Extract the [X, Y] coordinate from the center of the cell holding the provided text.  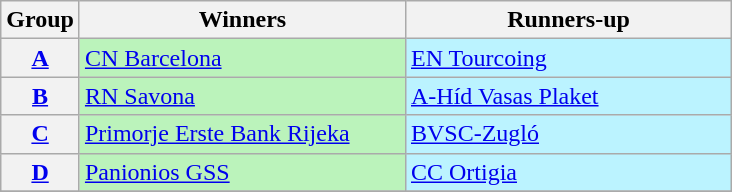
Winners [242, 20]
Runners-up [568, 20]
Primorje Erste Bank Rijeka [242, 134]
D [40, 172]
CC Ortigia [568, 172]
RN Savona [242, 96]
CN Barcelona [242, 58]
A-Híd Vasas Plaket [568, 96]
B [40, 96]
EN Tourcoing [568, 58]
BVSC-Zugló [568, 134]
Panionios GSS [242, 172]
C [40, 134]
A [40, 58]
Group [40, 20]
